Return the (x, y) coordinate for the center point of the cell that contains the specified text.  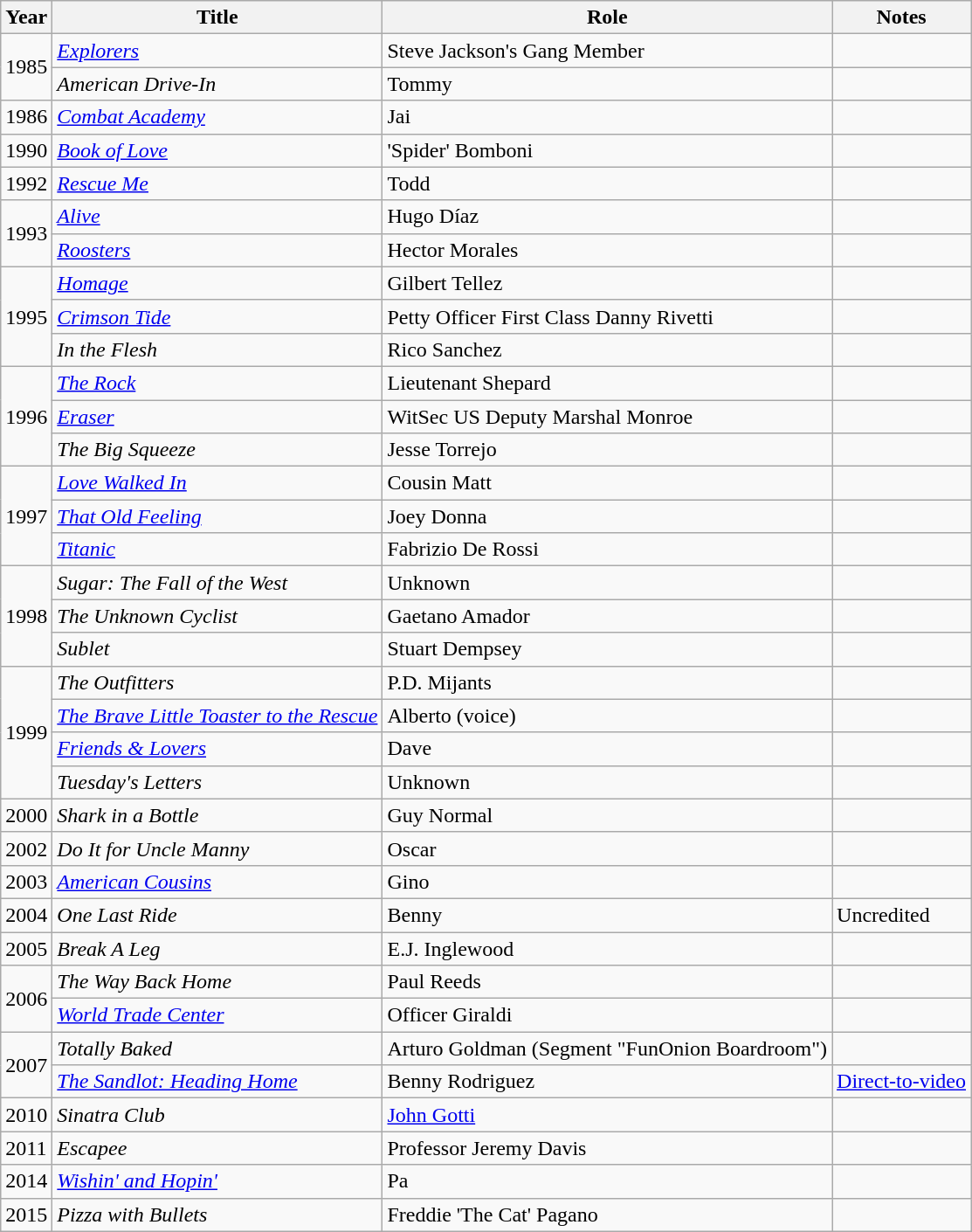
American Cousins (217, 882)
Rico Sanchez (608, 350)
Totally Baked (217, 1049)
One Last Ride (217, 915)
Jesse Torrejo (608, 450)
Alive (217, 217)
Fabrizio De Rossi (608, 550)
The Unknown Cyclist (217, 616)
Cousin Matt (608, 483)
E.J. Inglewood (608, 948)
Joey Donna (608, 516)
Crimson Tide (217, 316)
Break A Leg (217, 948)
Tommy (608, 84)
Todd (608, 183)
WitSec US Deputy Marshal Monroe (608, 417)
That Old Feeling (217, 516)
2015 (26, 1215)
1995 (26, 316)
The Way Back Home (217, 982)
Combat Academy (217, 117)
Book of Love (217, 150)
'Spider' Bomboni (608, 150)
Year (26, 17)
Gaetano Amador (608, 616)
2000 (26, 815)
Sublet (217, 649)
Title (217, 17)
2002 (26, 848)
Shark in a Bottle (217, 815)
1992 (26, 183)
Benny Rodriguez (608, 1082)
Lieutenant Shepard (608, 383)
Rescue Me (217, 183)
Arturo Goldman (Segment "FunOnion Boardroom") (608, 1049)
Notes (901, 17)
1986 (26, 117)
Alberto (voice) (608, 716)
1996 (26, 416)
Sugar: The Fall of the West (217, 583)
Pizza with Bullets (217, 1215)
Direct-to-video (901, 1082)
Dave (608, 749)
Paul Reeds (608, 982)
Officer Giraldi (608, 1015)
The Brave Little Toaster to the Rescue (217, 716)
Eraser (217, 417)
Jai (608, 117)
Gino (608, 882)
Tuesday's Letters (217, 782)
Stuart Dempsey (608, 649)
Professor Jeremy Davis (608, 1148)
2007 (26, 1065)
2006 (26, 999)
Roosters (217, 250)
John Gotti (608, 1115)
2003 (26, 882)
World Trade Center (217, 1015)
P.D. Mijants (608, 682)
Escapee (217, 1148)
Guy Normal (608, 815)
1999 (26, 732)
Hector Morales (608, 250)
1990 (26, 150)
1993 (26, 233)
Steve Jackson's Gang Member (608, 51)
Love Walked In (217, 483)
1997 (26, 516)
In the Flesh (217, 350)
The Sandlot: Heading Home (217, 1082)
2010 (26, 1115)
Petty Officer First Class Danny Rivetti (608, 316)
Gilbert Tellez (608, 283)
Role (608, 17)
2004 (26, 915)
2014 (26, 1181)
Uncredited (901, 915)
Freddie 'The Cat' Pagano (608, 1215)
The Outfitters (217, 682)
The Big Squeeze (217, 450)
Hugo Díaz (608, 217)
Friends & Lovers (217, 749)
The Rock (217, 383)
2005 (26, 948)
Titanic (217, 550)
Wishin' and Hopin' (217, 1181)
Explorers (217, 51)
Do It for Uncle Manny (217, 848)
Sinatra Club (217, 1115)
Homage (217, 283)
Oscar (608, 848)
American Drive-In (217, 84)
Benny (608, 915)
2011 (26, 1148)
1985 (26, 67)
Pa (608, 1181)
1998 (26, 616)
